From the cell containing the given text, extract its center point as (X, Y) coordinate. 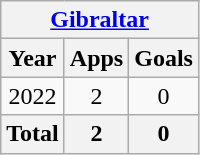
2022 (33, 96)
Year (33, 58)
Gibraltar (100, 20)
Apps (96, 58)
Goals (164, 58)
Total (33, 134)
